Provide the [x, y] coordinate of the cell's center where the given text is located.  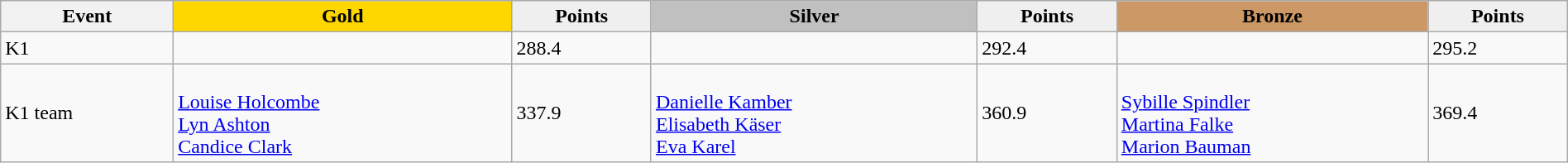
369.4 [1499, 113]
Sybille SpindlerMartina FalkeMarion Bauman [1272, 113]
Silver [814, 17]
360.9 [1047, 113]
Event [88, 17]
Gold [342, 17]
337.9 [581, 113]
Danielle KamberElisabeth KäserEva Karel [814, 113]
K1 team [88, 113]
292.4 [1047, 48]
288.4 [581, 48]
Louise HolcombeLyn AshtonCandice Clark [342, 113]
295.2 [1499, 48]
K1 [88, 48]
Bronze [1272, 17]
